Determine the [X, Y] coordinate at the center of the cell enclosing the given text.  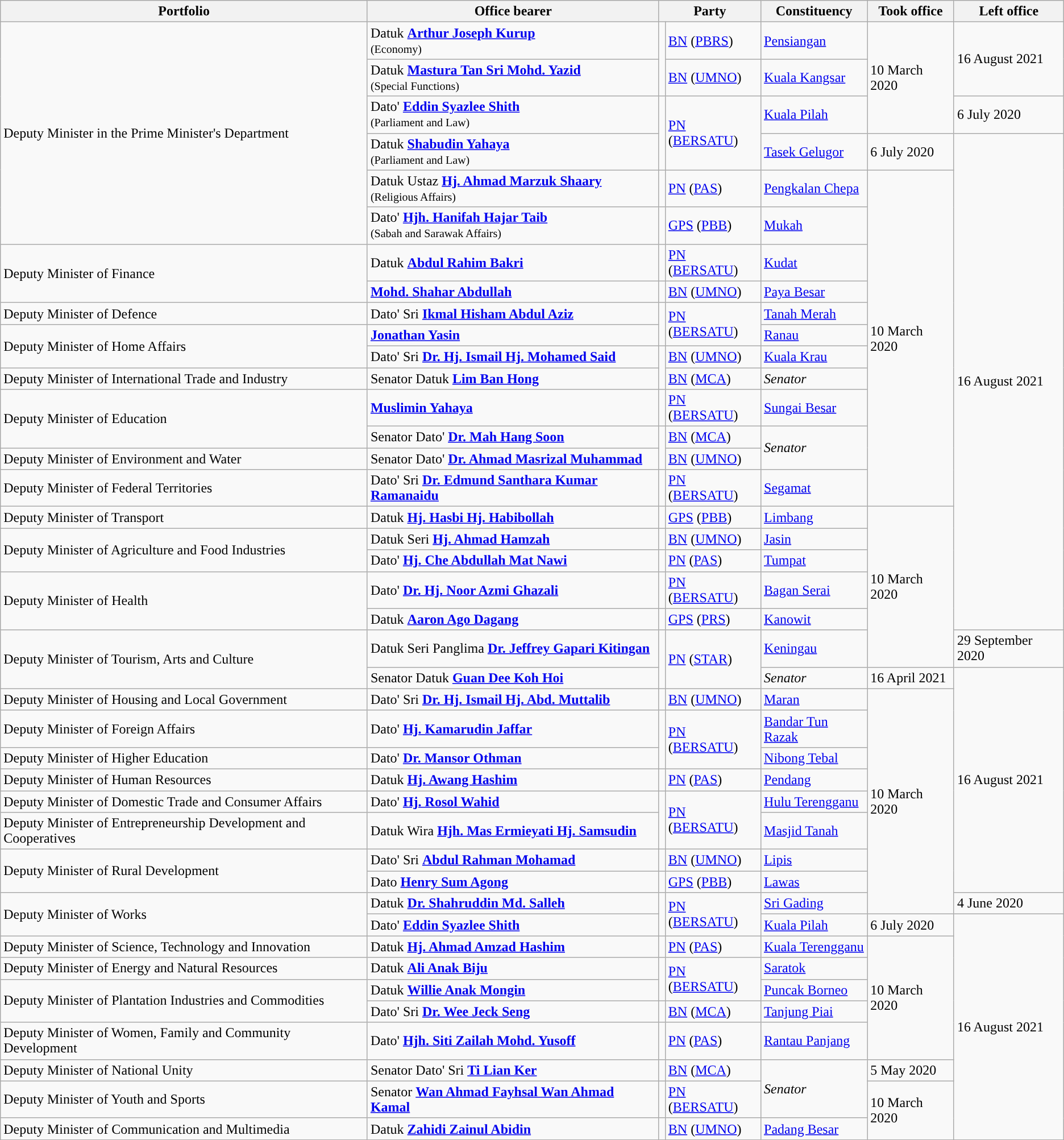
Jasin [814, 539]
Datuk Willie Anak Mongin [513, 990]
Senator Datuk Guan Dee Koh Hoi [513, 678]
Dato' Eddin Syazlee Shith (Parliament and Law) [513, 115]
Kuala Kangsar [814, 77]
Puncak Borneo [814, 990]
Deputy Minister of National Unity [184, 1070]
Senator Dato' Sri Ti Lian Ker [513, 1070]
Deputy Minister of Women, Family and Community Development [184, 1040]
Bandar Tun Razak [814, 729]
Datuk Ustaz Hj. Ahmad Marzuk Shaary (Religious Affairs) [513, 189]
Mohd. Shahar Abdullah [513, 292]
Datuk Aaron Ago Dagang [513, 619]
Pensiangan [814, 41]
Senator Dato' Dr. Mah Hang Soon [513, 437]
Lipis [814, 860]
Datuk Arthur Joseph Kurup (Economy) [513, 41]
Rantau Panjang [814, 1040]
Kuala Krau [814, 356]
Dato' Dr. Mansor Othman [513, 758]
Datuk Abdul Rahim Bakri [513, 263]
Left office [1008, 11]
4 June 2020 [1008, 903]
Muslimin Yahaya [513, 408]
Lawas [814, 882]
Deputy Minister of International Trade and Industry [184, 378]
Keningau [814, 648]
Deputy Minister of Higher Education [184, 758]
Deputy Minister of Domestic Trade and Consumer Affairs [184, 801]
Datuk Ali Anak Biju [513, 968]
Datuk Seri Hj. Ahmad Hamzah [513, 539]
Deputy Minister of Transport [184, 517]
Paya Besar [814, 292]
Sungai Besar [814, 408]
Deputy Minister of Works [184, 914]
Datuk Shabudin Yahaya (Parliament and Law) [513, 151]
Took office [911, 11]
Datuk Seri Panglima Dr. Jeffrey Gapari Kitingan [513, 648]
16 April 2021 [911, 678]
Tumpat [814, 561]
Deputy Minister of Rural Development [184, 871]
Datuk Mastura Tan Sri Mohd. Yazid (Special Functions) [513, 77]
Deputy Minister of Defence [184, 313]
Tasek Gelugor [814, 151]
Deputy Minister in the Prime Minister's Department [184, 133]
Deputy Minister of Youth and Sports [184, 1100]
Deputy Minister of Housing and Local Government [184, 699]
Senator Wan Ahmad Fayhsal Wan Ahmad Kamal [513, 1100]
Ranau [814, 335]
Dato' Eddin Syazlee Shith [513, 925]
Dato' Sri Ikmal Hisham Abdul Aziz [513, 313]
Deputy Minister of Federal Territories [184, 488]
Nibong Tebal [814, 758]
29 September 2020 [1008, 648]
BN (PBRS) [713, 41]
Deputy Minister of Agriculture and Food Industries [184, 550]
Datuk Dr. Shahruddin Md. Salleh [513, 903]
Datuk Hj. Hasbi Hj. Habibollah [513, 517]
Jonathan Yasin [513, 335]
Datuk Wira Hjh. Mas Ermieyati Hj. Samsudin [513, 831]
Datuk Zahidi Zainul Abidin [513, 1129]
Deputy Minister of Foreign Affairs [184, 729]
Dato Henry Sum Agong [513, 882]
Party [709, 11]
Padang Besar [814, 1129]
Mukah [814, 225]
Kudat [814, 263]
Maran [814, 699]
Constituency [814, 11]
Pendang [814, 780]
GPS (PRS) [713, 619]
PN (STAR) [713, 660]
Deputy Minister of Communication and Multimedia [184, 1129]
Saratok [814, 968]
Dato' Sri Dr. Edmund Santhara Kumar Ramanaidu [513, 488]
Dato' Dr. Hj. Noor Azmi Ghazali [513, 590]
Senator Dato' Dr. Ahmad Masrizal Muhammad [513, 459]
Kuala Terengganu [814, 947]
Deputy Minister of Health [184, 600]
5 May 2020 [911, 1070]
Deputy Minister of Environment and Water [184, 459]
Tanah Merah [814, 313]
Senator Datuk Lim Ban Hong [513, 378]
Datuk Hj. Awang Hashim [513, 780]
Limbang [814, 517]
Dato' Sri Dr. Hj. Ismail Hj. Mohamed Said [513, 356]
Office bearer [513, 11]
Bagan Serai [814, 590]
Pengkalan Chepa [814, 189]
Deputy Minister of Human Resources [184, 780]
Deputy Minister of Finance [184, 273]
Deputy Minister of Entrepreneurship Development and Cooperatives [184, 831]
Portfolio [184, 11]
Deputy Minister of Education [184, 418]
Dato' Hjh. Siti Zailah Mohd. Yusoff [513, 1040]
Deputy Minister of Tourism, Arts and Culture [184, 660]
Sri Gading [814, 903]
Dato' Sri Dr. Wee Jeck Seng [513, 1012]
Dato' Hj. Che Abdullah Mat Nawi [513, 561]
Deputy Minister of Home Affairs [184, 346]
Dato' Sri Dr. Hj. Ismail Hj. Abd. Muttalib [513, 699]
Dato' Hjh. Hanifah Hajar Taib (Sabah and Sarawak Affairs) [513, 225]
Hulu Terengganu [814, 801]
Kanowit [814, 619]
Dato' Hj. Rosol Wahid [513, 801]
Deputy Minister of Science, Technology and Innovation [184, 947]
Dato' Sri Abdul Rahman Mohamad [513, 860]
Tanjung Piai [814, 1012]
Deputy Minister of Plantation Industries and Commodities [184, 1001]
Segamat [814, 488]
Dato' Hj. Kamarudin Jaffar [513, 729]
Datuk Hj. Ahmad Amzad Hashim [513, 947]
Deputy Minister of Energy and Natural Resources [184, 968]
Masjid Tanah [814, 831]
